Find where the given text appears and provide that cell's center as [x, y] coordinate. 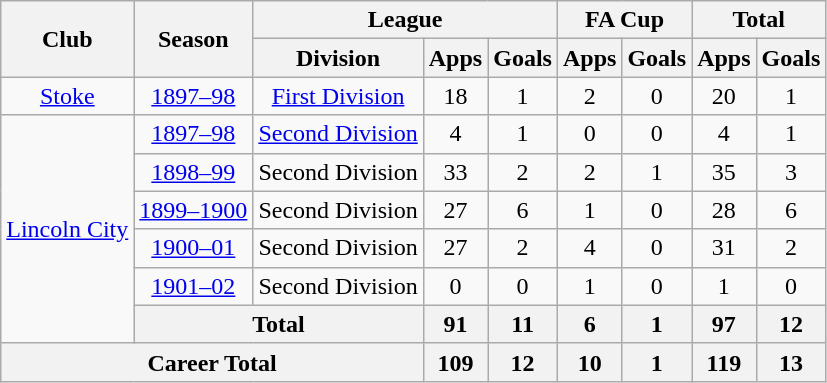
Stoke [68, 96]
20 [724, 96]
Season [194, 39]
1900–01 [194, 248]
1899–1900 [194, 210]
Division [338, 58]
31 [724, 248]
18 [455, 96]
FA Cup [624, 20]
1901–02 [194, 286]
28 [724, 210]
Club [68, 39]
3 [791, 172]
119 [724, 362]
10 [589, 362]
97 [724, 324]
35 [724, 172]
13 [791, 362]
109 [455, 362]
Lincoln City [68, 229]
91 [455, 324]
First Division [338, 96]
League [406, 20]
33 [455, 172]
1898–99 [194, 172]
Career Total [212, 362]
11 [523, 324]
